Return [x, y] of the center of cell containing provided text 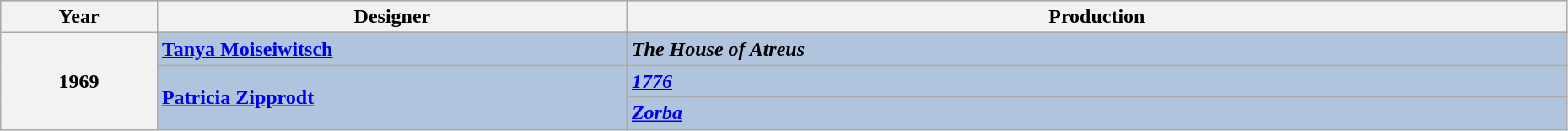
1776 [1097, 81]
Patricia Zipprodt [391, 97]
Zorba [1097, 113]
The House of Atreus [1097, 49]
1969 [79, 81]
Tanya Moiseiwitsch [391, 49]
Designer [391, 17]
Production [1097, 17]
Year [79, 17]
